Return the (X, Y) coordinate for the center point of the cell that contains the specified text.  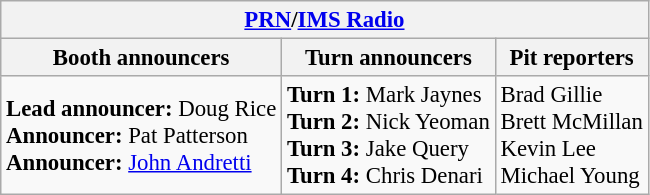
Brad GillieBrett McMillanKevin LeeMichael Young (572, 136)
Pit reporters (572, 58)
PRN/IMS Radio (324, 20)
Booth announcers (142, 58)
Turn announcers (389, 58)
Lead announcer: Doug RiceAnnouncer: Pat PattersonAnnouncer: John Andretti (142, 136)
Turn 1: Mark Jaynes Turn 2: Nick YeomanTurn 3: Jake QueryTurn 4: Chris Denari (389, 136)
